For the text-containing cell, return its midpoint in (X, Y) coordinate format. 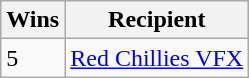
Wins (33, 20)
Recipient (157, 20)
5 (33, 58)
Red Chillies VFX (157, 58)
